Provide the [x, y] coordinate of the cell's center where the given text is located.  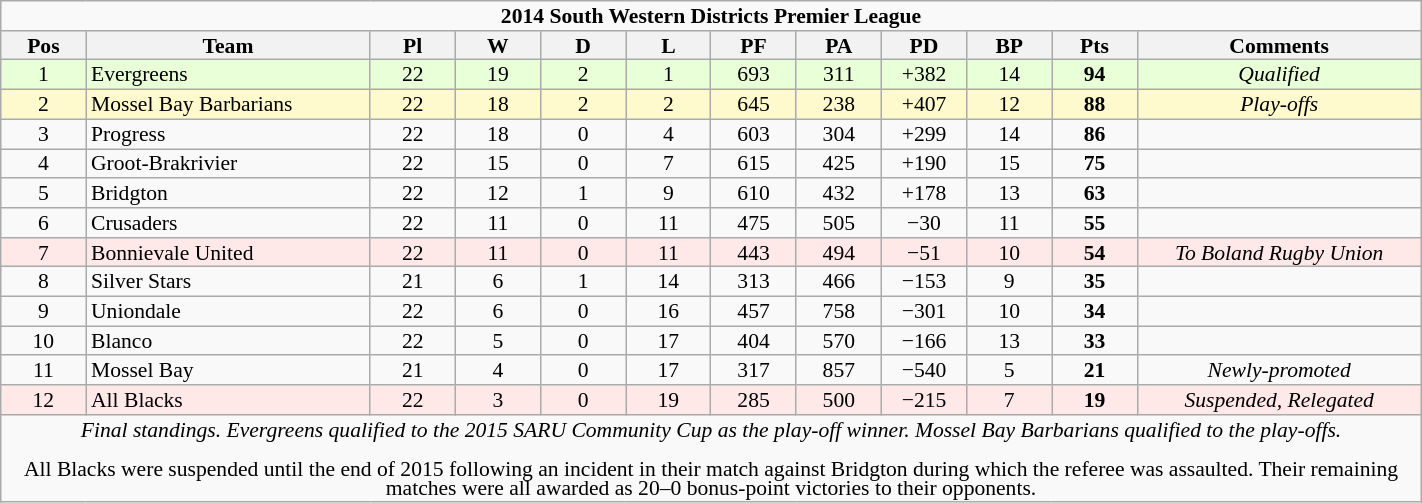
603 [754, 134]
238 [838, 105]
Bonnievale United [228, 253]
Silver Stars [228, 282]
94 [1094, 75]
BP [1010, 46]
8 [44, 282]
D [584, 46]
466 [838, 282]
500 [838, 400]
Pl [412, 46]
425 [838, 164]
−540 [924, 371]
+299 [924, 134]
Crusaders [228, 223]
86 [1094, 134]
Evergreens [228, 75]
Newly-promoted [1279, 371]
63 [1094, 193]
570 [838, 341]
Team [228, 46]
313 [754, 282]
PA [838, 46]
−51 [924, 253]
Mossel Bay [228, 371]
645 [754, 105]
−301 [924, 312]
Uniondale [228, 312]
+382 [924, 75]
Qualified [1279, 75]
693 [754, 75]
2014 South Western Districts Premier League [711, 16]
Pos [44, 46]
311 [838, 75]
Suspended, Relegated [1279, 400]
16 [668, 312]
404 [754, 341]
54 [1094, 253]
L [668, 46]
285 [754, 400]
55 [1094, 223]
−215 [924, 400]
432 [838, 193]
88 [1094, 105]
All Blacks [228, 400]
505 [838, 223]
457 [754, 312]
+190 [924, 164]
475 [754, 223]
33 [1094, 341]
75 [1094, 164]
−166 [924, 341]
857 [838, 371]
+178 [924, 193]
Groot-Brakrivier [228, 164]
494 [838, 253]
−153 [924, 282]
W [498, 46]
To Boland Rugby Union [1279, 253]
610 [754, 193]
615 [754, 164]
Comments [1279, 46]
Mossel Bay Barbarians [228, 105]
Play-offs [1279, 105]
443 [754, 253]
PD [924, 46]
317 [754, 371]
Bridgton [228, 193]
758 [838, 312]
−30 [924, 223]
Blanco [228, 341]
PF [754, 46]
Pts [1094, 46]
Progress [228, 134]
304 [838, 134]
+407 [924, 105]
34 [1094, 312]
35 [1094, 282]
